Locate the cell with the specified text and output its [X, Y] center coordinate. 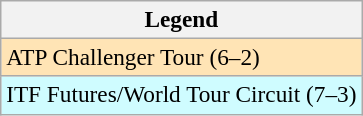
ITF Futures/World Tour Circuit (7–3) [182, 95]
ATP Challenger Tour (6–2) [182, 57]
Legend [182, 19]
